Output the [X, Y] coordinate of the center of the cell containing the given text.  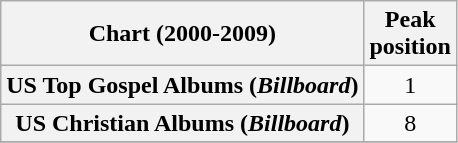
US Christian Albums (Billboard) [182, 123]
Peakposition [410, 34]
8 [410, 123]
1 [410, 85]
Chart (2000-2009) [182, 34]
US Top Gospel Albums (Billboard) [182, 85]
